Capture the cell that displays the provided text and extract its [X, Y] central coordinate. 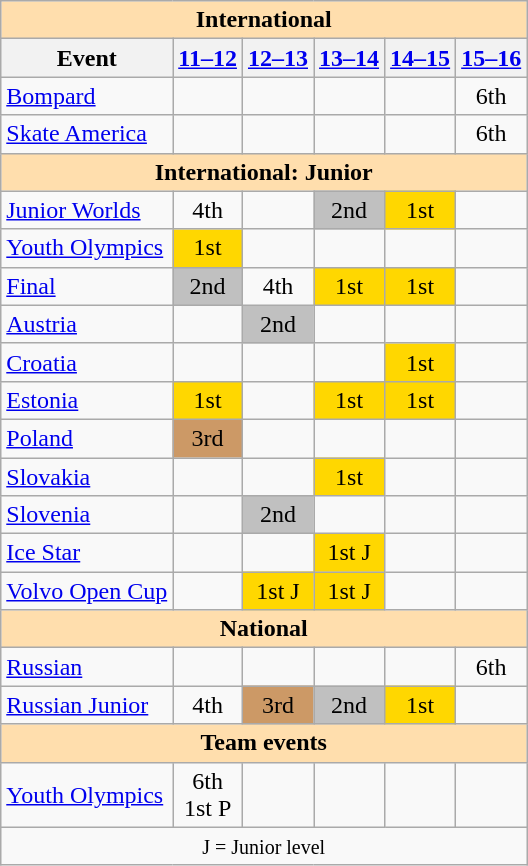
Junior Worlds [87, 210]
Volvo Open Cup [87, 591]
J = Junior level [264, 846]
Slovakia [87, 477]
Final [87, 286]
Slovenia [87, 515]
Ice Star [87, 553]
Event [87, 58]
13–14 [350, 58]
Team events [264, 743]
Russian [87, 667]
Poland [87, 438]
Croatia [87, 362]
12–13 [278, 58]
14–15 [420, 58]
15–16 [492, 58]
Austria [87, 324]
Bompard [87, 96]
6th 1st P [208, 794]
Russian Junior [87, 705]
International [264, 20]
International: Junior [264, 172]
Estonia [87, 400]
Skate America [87, 134]
National [264, 629]
11–12 [208, 58]
